Capture the cell that displays the provided text and extract its (x, y) central coordinate. 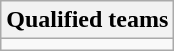
Qualified teams (88, 20)
